Capture the cell that displays the provided text and extract its [x, y] central coordinate. 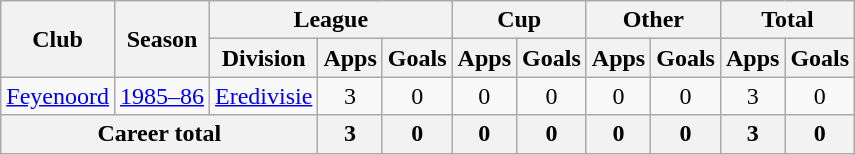
Season [162, 39]
Cup [519, 20]
1985–86 [162, 96]
Club [58, 39]
Career total [160, 134]
Eredivisie [264, 96]
Feyenoord [58, 96]
League [332, 20]
Division [264, 58]
Other [653, 20]
Total [787, 20]
